Search for the cell housing the specified text and yield its [x, y] center coordinate. 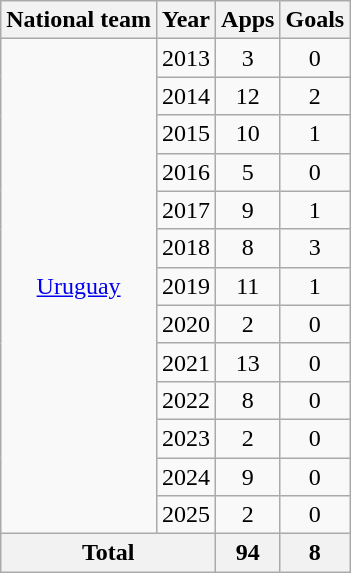
10 [248, 134]
2016 [186, 172]
2019 [186, 286]
2017 [186, 210]
12 [248, 96]
2023 [186, 438]
2021 [186, 362]
2014 [186, 96]
Goals [315, 20]
5 [248, 172]
Year [186, 20]
2015 [186, 134]
2020 [186, 324]
Apps [248, 20]
2022 [186, 400]
2018 [186, 248]
13 [248, 362]
94 [248, 553]
2025 [186, 515]
2013 [186, 58]
Uruguay [79, 286]
2024 [186, 477]
11 [248, 286]
National team [79, 20]
Total [108, 553]
